Capture the cell that displays the provided text and extract its (x, y) central coordinate. 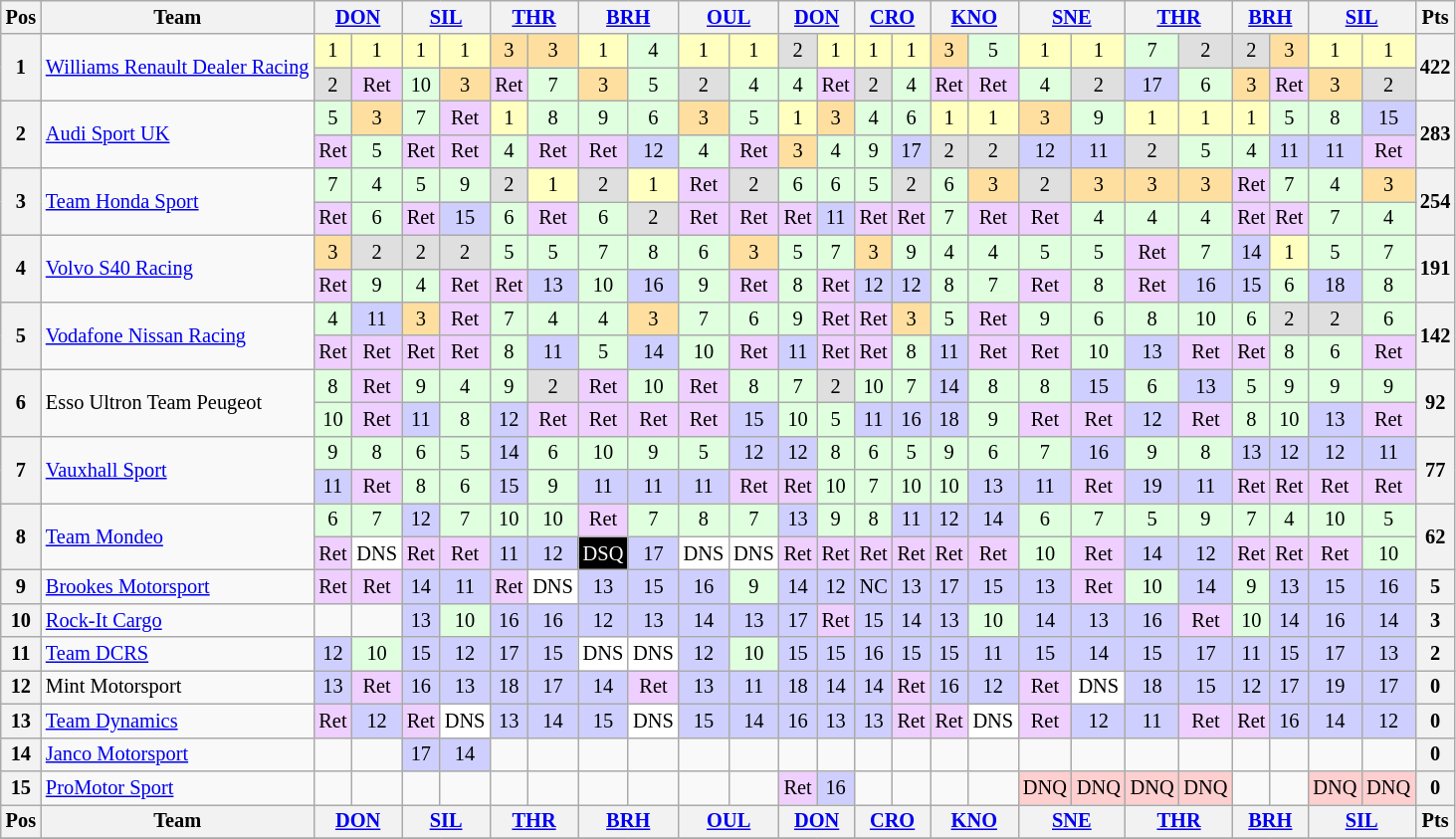
Mint Motorsport (177, 687)
Audi Sport UK (177, 133)
Vodafone Nissan Racing (177, 334)
Brookes Motorsport (177, 586)
Janco Motorsport (177, 754)
422 (1435, 68)
Vauxhall Sport (177, 470)
NC (874, 586)
62 (1435, 535)
77 (1435, 470)
Esso Ultron Team Peugeot (177, 402)
142 (1435, 334)
Team Honda Sport (177, 201)
Rock-It Cargo (177, 620)
92 (1435, 402)
Volvo S40 Racing (177, 269)
191 (1435, 269)
DSQ (603, 553)
Williams Renault Dealer Racing (177, 68)
283 (1435, 133)
Team Dynamics (177, 721)
ProMotor Sport (177, 787)
Team DCRS (177, 654)
Team Mondeo (177, 535)
254 (1435, 201)
